For the text-containing cell, return its midpoint in (X, Y) coordinate format. 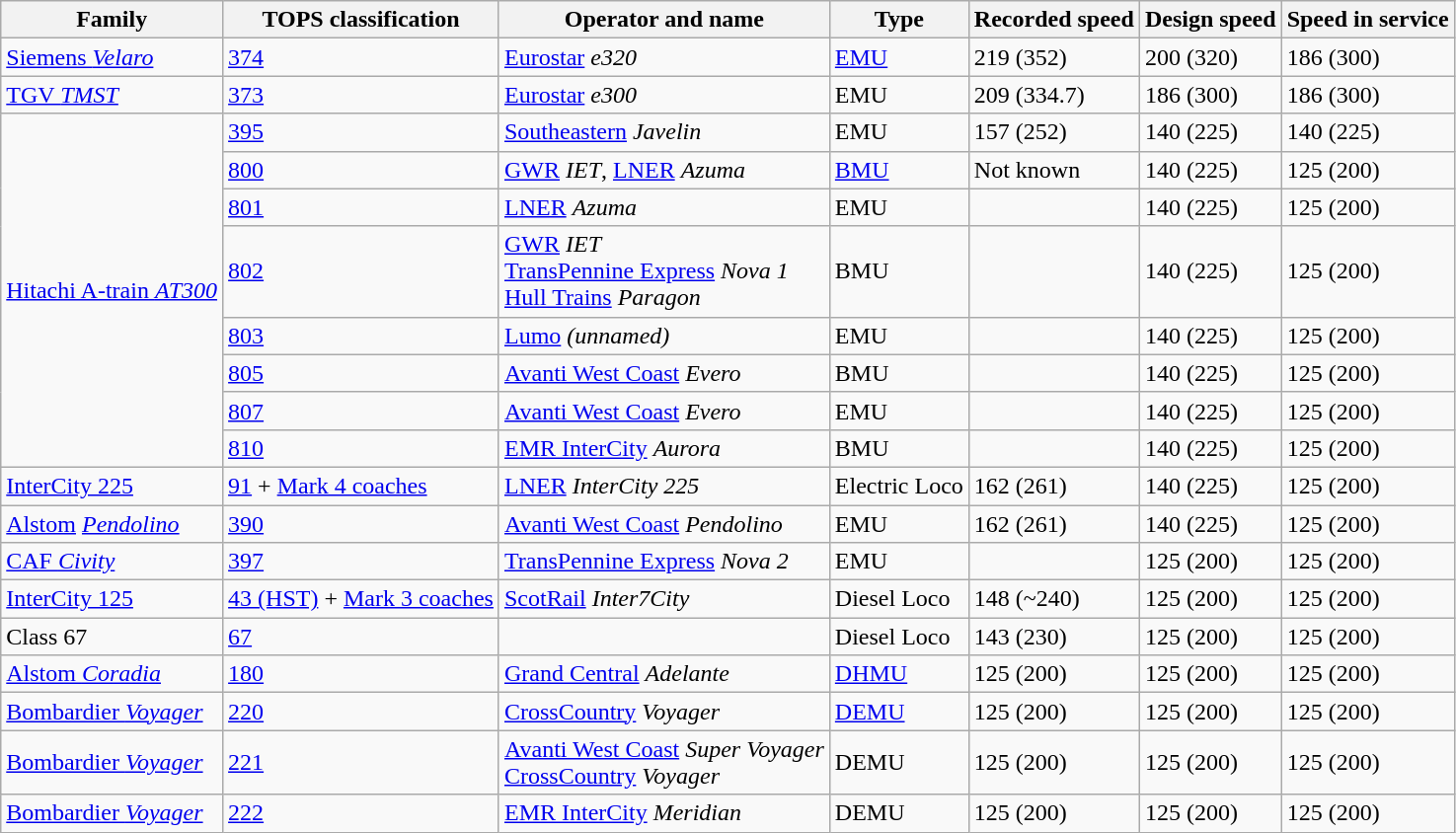
Avanti West Coast Super VoyagerCrossCountry Voyager (663, 762)
Eurostar e320 (663, 57)
Design speed (1210, 20)
91 + Mark 4 coaches (361, 486)
DHMU (898, 674)
TOPS classification (361, 20)
180 (361, 674)
Avanti West Coast Pendolino (663, 524)
Operator and name (663, 20)
373 (361, 95)
Grand Central Adelante (663, 674)
395 (361, 132)
Hitachi A-train AT300 (113, 290)
220 (361, 712)
TransPennine Express Nova 2 (663, 562)
InterCity 125 (113, 599)
143 (230) (1054, 637)
Not known (1054, 170)
67 (361, 637)
Lumo (unnamed) (663, 336)
200 (320) (1210, 57)
LNER Azuma (663, 207)
Siemens Velaro (113, 57)
Alstom Pendolino (113, 524)
Family (113, 20)
805 (361, 373)
GWR IETTransPennine Express Nova 1 Hull Trains Paragon (663, 271)
GWR IET, LNER Azuma (663, 170)
Recorded speed (1054, 20)
ScotRail Inter7City (663, 599)
157 (252) (1054, 132)
390 (361, 524)
CAF Civity (113, 562)
397 (361, 562)
Type (898, 20)
Electric Loco (898, 486)
800 (361, 170)
374 (361, 57)
Alstom Coradia (113, 674)
InterCity 225 (113, 486)
CrossCountry Voyager (663, 712)
Southeastern Javelin (663, 132)
801 (361, 207)
222 (361, 813)
Eurostar e300 (663, 95)
Speed in service (1368, 20)
43 (HST) + Mark 3 coaches (361, 599)
EMR InterCity Aurora (663, 448)
TGV TMST (113, 95)
803 (361, 336)
209 (334.7) (1054, 95)
EMR InterCity Meridian (663, 813)
807 (361, 411)
802 (361, 271)
Class 67 (113, 637)
148 (~240) (1054, 599)
221 (361, 762)
LNER InterCity 225 (663, 486)
219 (352) (1054, 57)
810 (361, 448)
